Scan for the cell matching the given text and deliver its (X, Y) coordinate at center. 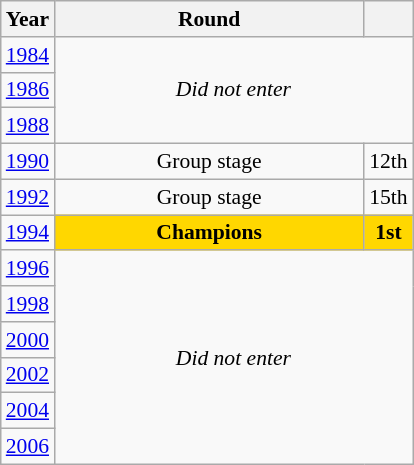
1998 (28, 304)
1996 (28, 269)
Year (28, 19)
1986 (28, 90)
12th (388, 162)
1984 (28, 55)
1994 (28, 233)
1992 (28, 197)
2002 (28, 375)
2006 (28, 447)
1990 (28, 162)
1st (388, 233)
Champions (209, 233)
1988 (28, 126)
15th (388, 197)
2000 (28, 340)
2004 (28, 411)
Round (209, 19)
